Return (X, Y) of the center of cell containing provided text 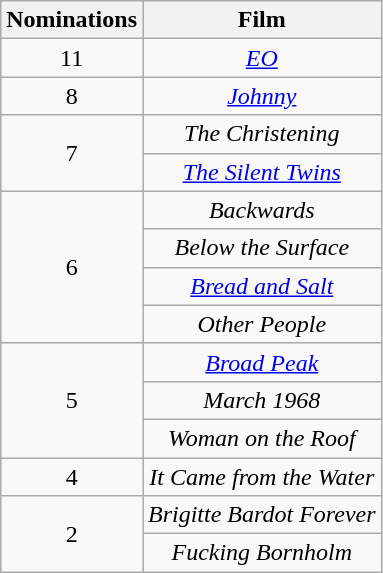
Bread and Salt (262, 286)
Below the Surface (262, 248)
Backwards (262, 210)
11 (72, 58)
The Silent Twins (262, 172)
4 (72, 477)
7 (72, 153)
Film (262, 20)
Brigitte Bardot Forever (262, 515)
March 1968 (262, 400)
Nominations (72, 20)
Broad Peak (262, 362)
2 (72, 534)
It Came from the Water (262, 477)
5 (72, 400)
Other People (262, 324)
EO (262, 58)
Johnny (262, 96)
The Christening (262, 134)
Woman on the Roof (262, 438)
8 (72, 96)
Fucking Bornholm (262, 553)
6 (72, 267)
